Find where the given text appears and provide that cell's center as [X, Y] coordinate. 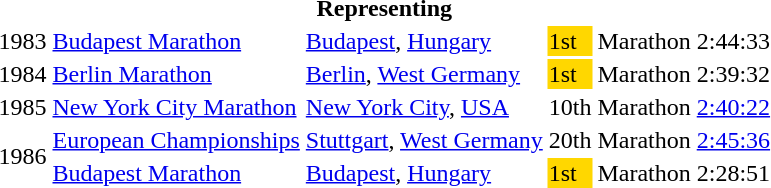
2:39:32 [733, 74]
Berlin, West Germany [424, 74]
2:28:51 [733, 173]
20th [570, 140]
Berlin Marathon [176, 74]
European Championships [176, 140]
10th [570, 107]
Stuttgart, West Germany [424, 140]
2:40:22 [733, 107]
2:45:36 [733, 140]
2:44:33 [733, 41]
New York City, USA [424, 107]
New York City Marathon [176, 107]
